Determine the (x, y) coordinate at the center of the cell enclosing the given text.  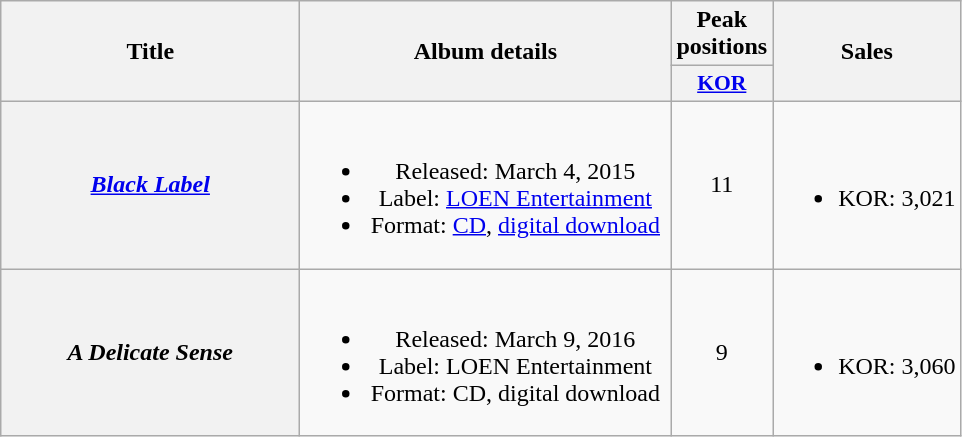
Sales (867, 52)
KOR (722, 84)
11 (722, 184)
KOR: 3,021 (867, 184)
9 (722, 352)
Released: March 4, 2015Label: LOEN EntertainmentFormat: CD, digital download (486, 184)
KOR: 3,060 (867, 352)
Title (150, 52)
Black Label (150, 184)
Peak positions (722, 34)
Released: March 9, 2016Label: LOEN EntertainmentFormat: CD, digital download (486, 352)
Album details (486, 52)
A Delicate Sense (150, 352)
